Determine the [X, Y] coordinate at the center of the cell enclosing the given text.  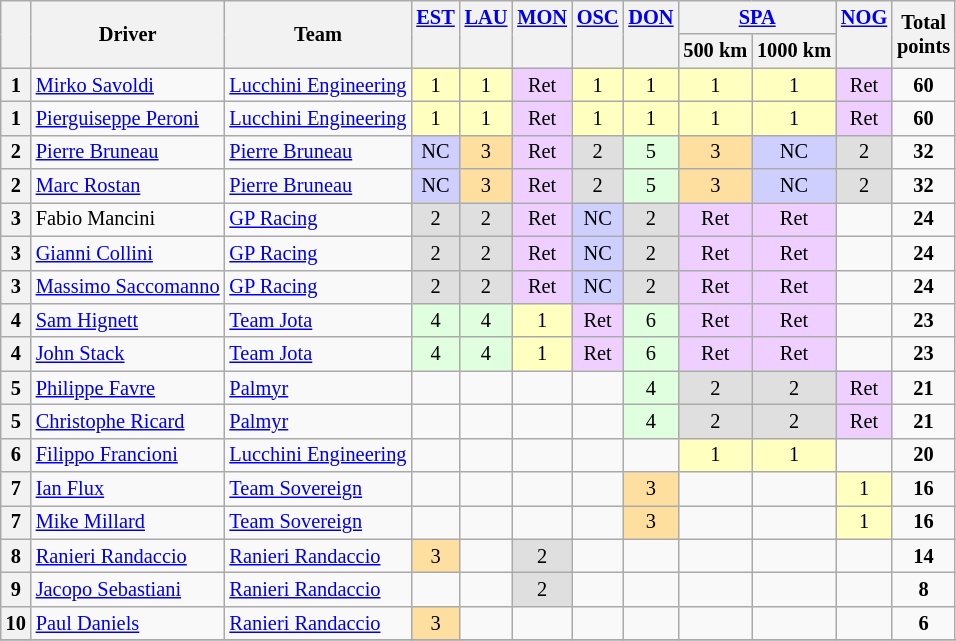
LAU [486, 34]
9 [16, 589]
SPA [757, 17]
John Stack [128, 354]
MON [542, 34]
1000 km [794, 51]
Massimo Saccomanno [128, 287]
20 [924, 455]
Pierguiseppe Peroni [128, 118]
Jacopo Sebastiani [128, 589]
Gianni Collini [128, 253]
NOG [864, 34]
Sam Hignett [128, 320]
Totalpoints [924, 34]
Team [318, 34]
EST [435, 34]
10 [16, 623]
DON [650, 34]
14 [924, 556]
Paul Daniels [128, 623]
Mike Millard [128, 522]
Marc Rostan [128, 186]
Mirko Savoldi [128, 85]
Filippo Francioni [128, 455]
Philippe Favre [128, 388]
Driver [128, 34]
Fabio Mancini [128, 219]
500 km [715, 51]
OSC [598, 34]
Ian Flux [128, 489]
Christophe Ricard [128, 421]
